Pinpoint the cell where the given text exists, returning its [x, y] midpoint coordinate. 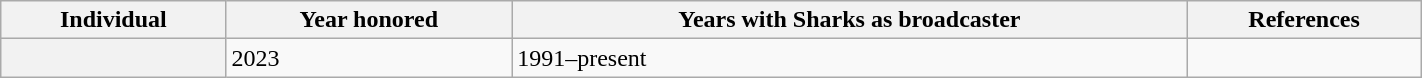
References [1304, 20]
Year honored [369, 20]
1991–present [850, 58]
Individual [114, 20]
Years with Sharks as broadcaster [850, 20]
2023 [369, 58]
